Identify which cell holds the provided text, then report its [X, Y] central coordinate. 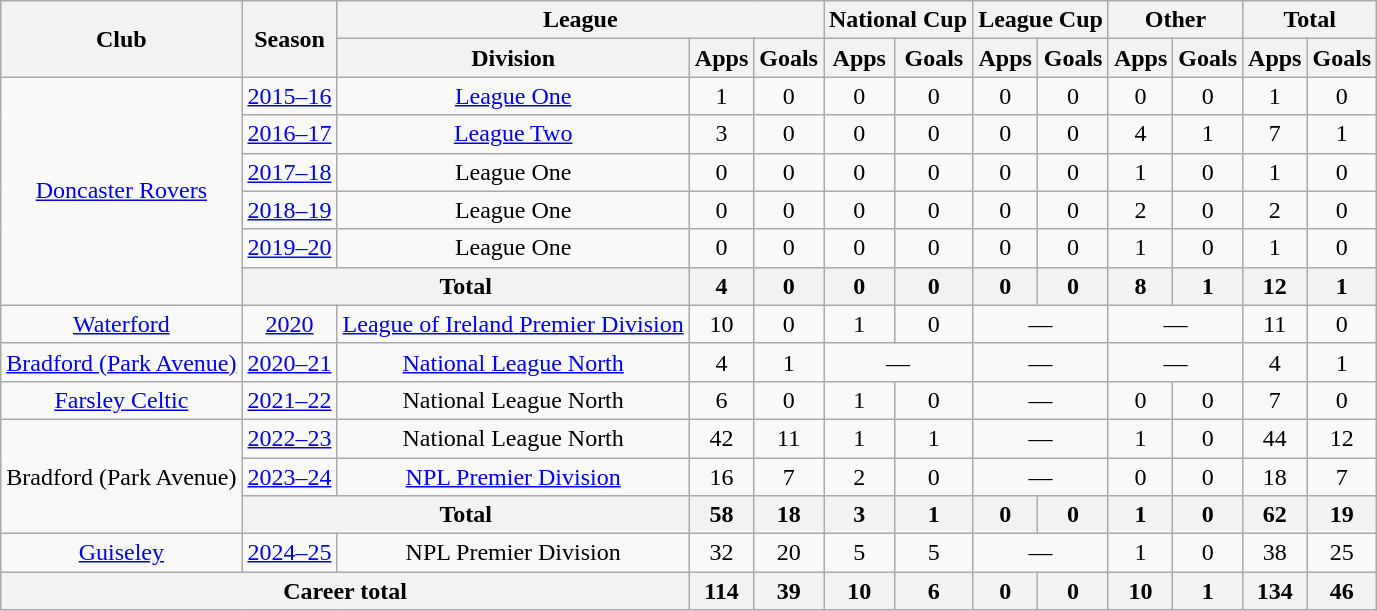
2015–16 [290, 96]
Waterford [122, 324]
Division [513, 58]
25 [1342, 553]
16 [721, 477]
2021–22 [290, 400]
44 [1275, 438]
2018–19 [290, 210]
134 [1275, 591]
Guiseley [122, 553]
Season [290, 39]
19 [1342, 515]
38 [1275, 553]
20 [789, 553]
114 [721, 591]
2020–21 [290, 362]
39 [789, 591]
League of Ireland Premier Division [513, 324]
2017–18 [290, 172]
58 [721, 515]
46 [1342, 591]
League Two [513, 134]
Other [1175, 20]
National Cup [898, 20]
Doncaster Rovers [122, 191]
42 [721, 438]
62 [1275, 515]
2016–17 [290, 134]
Farsley Celtic [122, 400]
League Cup [1041, 20]
2023–24 [290, 477]
32 [721, 553]
Club [122, 39]
2024–25 [290, 553]
League [580, 20]
Career total [346, 591]
2020 [290, 324]
2022–23 [290, 438]
8 [1140, 286]
2019–20 [290, 248]
